Identify which cell holds the provided text, then report its [x, y] central coordinate. 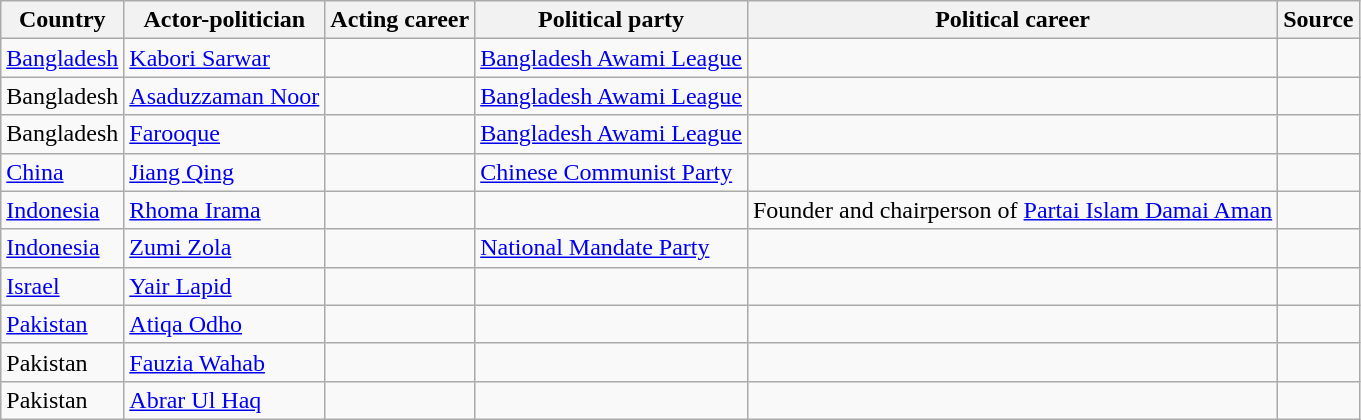
China [62, 172]
Country [62, 20]
Political party [612, 20]
Source [1318, 20]
National Mandate Party [612, 248]
Rhoma Irama [224, 210]
Jiang Qing [224, 172]
Abrar Ul Haq [224, 400]
Asaduzzaman Noor [224, 96]
Zumi Zola [224, 248]
Israel [62, 286]
Chinese Communist Party [612, 172]
Fauzia Wahab [224, 362]
Political career [1012, 20]
Yair Lapid [224, 286]
Founder and chairperson of Partai Islam Damai Aman [1012, 210]
Atiqa Odho [224, 324]
Kabori Sarwar [224, 58]
Actor-politician [224, 20]
Acting career [400, 20]
Farooque [224, 134]
